Pinpoint the cell where the given text exists, returning its (X, Y) midpoint coordinate. 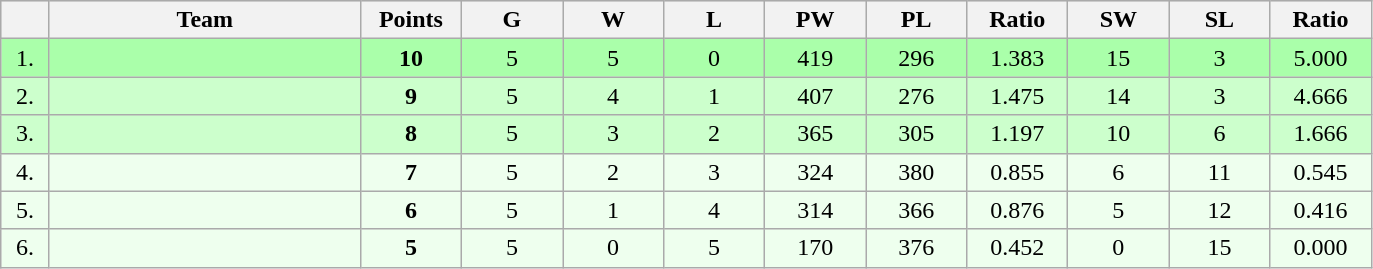
0.545 (1320, 172)
170 (816, 248)
1.197 (1018, 134)
2. (26, 96)
1. (26, 58)
1.475 (1018, 96)
366 (916, 210)
L (714, 20)
0.000 (1320, 248)
407 (816, 96)
4.666 (1320, 96)
380 (916, 172)
PW (816, 20)
276 (916, 96)
SW (1118, 20)
0.876 (1018, 210)
5.000 (1320, 58)
1.666 (1320, 134)
14 (1118, 96)
376 (916, 248)
305 (916, 134)
0.855 (1018, 172)
419 (816, 58)
11 (1220, 172)
PL (916, 20)
G (512, 20)
0.416 (1320, 210)
Team (204, 20)
324 (816, 172)
9 (410, 96)
7 (410, 172)
W (612, 20)
314 (816, 210)
296 (916, 58)
1.383 (1018, 58)
Points (410, 20)
4. (26, 172)
SL (1220, 20)
8 (410, 134)
6. (26, 248)
5. (26, 210)
3. (26, 134)
365 (816, 134)
0.452 (1018, 248)
12 (1220, 210)
